Determine the [x, y] coordinate at the center of the cell enclosing the given text.  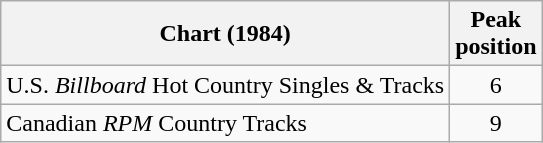
Canadian RPM Country Tracks [226, 123]
Chart (1984) [226, 34]
9 [496, 123]
Peakposition [496, 34]
6 [496, 85]
U.S. Billboard Hot Country Singles & Tracks [226, 85]
